Output the (x, y) coordinate of the center of the cell containing the given text.  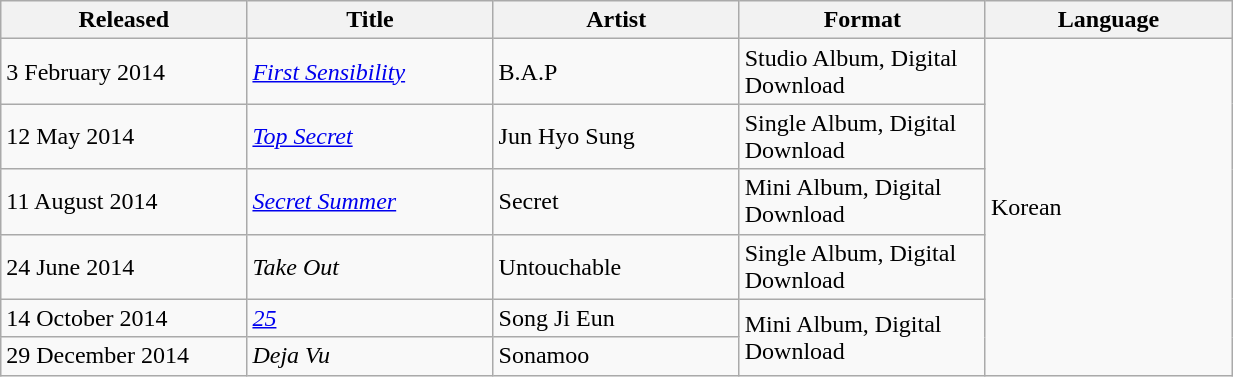
Studio Album, Digital Download (862, 72)
Song Ji Eun (616, 318)
24 June 2014 (124, 266)
14 October 2014 (124, 318)
11 August 2014 (124, 202)
Jun Hyo Sung (616, 136)
Released (124, 20)
Format (862, 20)
B.A.P (616, 72)
Untouchable (616, 266)
12 May 2014 (124, 136)
Secret Summer (370, 202)
Title (370, 20)
Korean (1108, 207)
Top Secret (370, 136)
First Sensibility (370, 72)
Secret (616, 202)
25 (370, 318)
Sonamoo (616, 356)
3 February 2014 (124, 72)
29 December 2014 (124, 356)
Artist (616, 20)
Deja Vu (370, 356)
Language (1108, 20)
Take Out (370, 266)
